Output the (X, Y) coordinate of the center of the cell containing the given text.  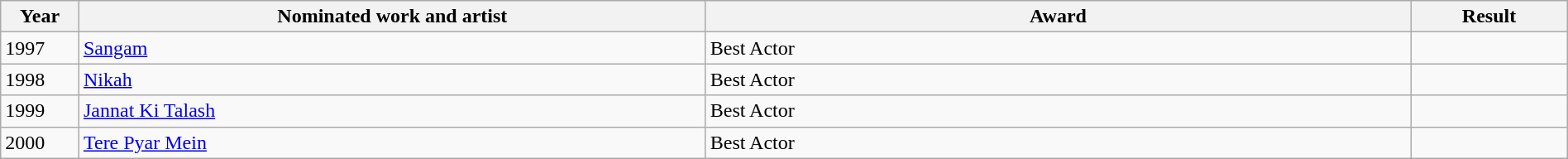
Award (1059, 17)
1997 (40, 48)
1998 (40, 79)
Jannat Ki Talash (392, 111)
2000 (40, 142)
Sangam (392, 48)
Year (40, 17)
Tere Pyar Mein (392, 142)
1999 (40, 111)
Result (1489, 17)
Nikah (392, 79)
Nominated work and artist (392, 17)
